Search for the cell housing the specified text and yield its [X, Y] center coordinate. 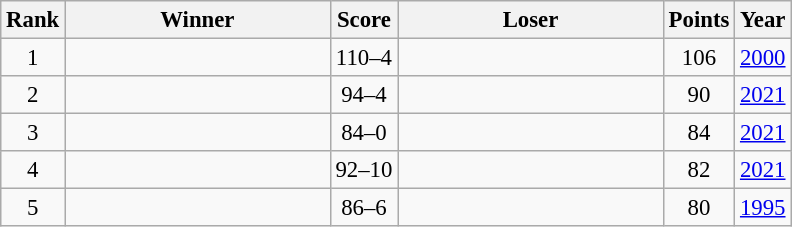
90 [698, 95]
3 [33, 133]
2000 [763, 58]
2 [33, 95]
Score [364, 20]
Rank [33, 20]
1 [33, 58]
1995 [763, 208]
86–6 [364, 208]
Loser [531, 20]
110–4 [364, 58]
4 [33, 170]
94–4 [364, 95]
106 [698, 58]
82 [698, 170]
5 [33, 208]
80 [698, 208]
Winner [198, 20]
84–0 [364, 133]
92–10 [364, 170]
Year [763, 20]
Points [698, 20]
84 [698, 133]
